Return (x, y) of the center of cell containing provided text 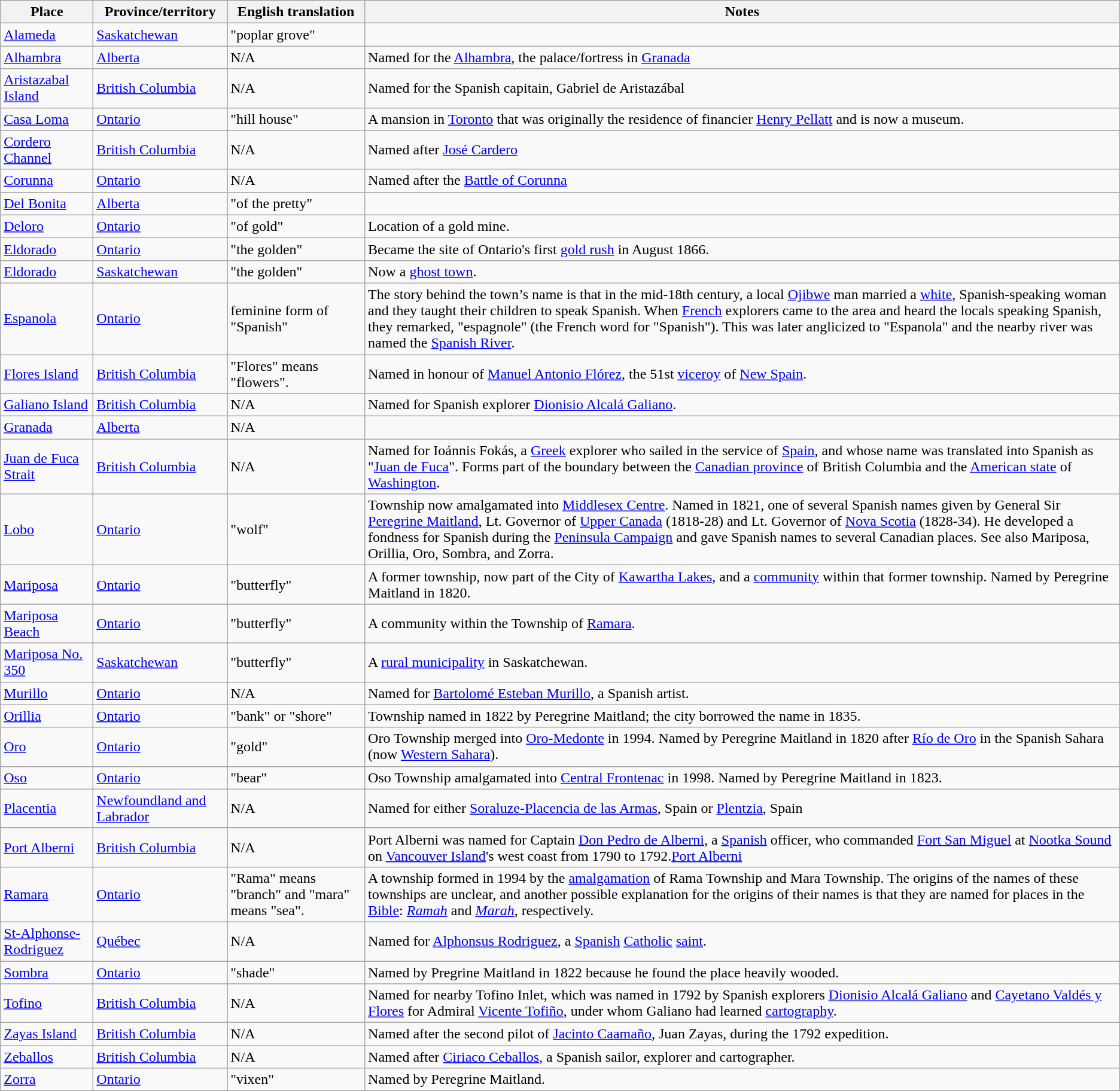
Township named in 1822 by Peregrine Maitland; the city borrowed the name in 1835. (742, 716)
Now a ghost town. (742, 272)
Flores Island (47, 373)
Oso Township amalgamated into Central Frontenac in 1998. Named by Peregrine Maitland in 1823. (742, 778)
Mariposa No. 350 (47, 663)
"of the pretty" (296, 203)
Oro (47, 746)
Deloro (47, 226)
Named for Spanish explorer Dionisio Alcalá Galiano. (742, 405)
Port Alberni (47, 847)
Juan de Fuca Strait (47, 467)
Granada (47, 428)
Murillo (47, 693)
Named in honour of Manuel Antonio Flórez, the 51st viceroy of New Spain. (742, 373)
Named by Peregrine Maitland. (742, 1080)
Orillia (47, 716)
Mariposa Beach (47, 623)
Zeballos (47, 1057)
"poplar grove" (296, 35)
Del Bonita (47, 203)
"wolf" (296, 530)
Named for either Soraluze-Placencia de las Armas, Spain or Plentzia, Spain (742, 809)
Named after the second pilot of Jacinto Caamaño, Juan Zayas, during the 1792 expedition. (742, 1034)
Tofino (47, 1004)
Became the site of Ontario's first gold rush in August 1866. (742, 249)
"vixen" (296, 1080)
Galiano Island (47, 405)
Oro Township merged into Oro-Medonte in 1994. Named by Peregrine Maitland in 1820 after Río de Oro in the Spanish Sahara (now Western Sahara). (742, 746)
"hill house" (296, 119)
feminine form of "Spanish" (296, 318)
Mariposa (47, 585)
Ramara (47, 894)
A former township, now part of the City of Kawartha Lakes, and a community within that former township. Named by Peregrine Maitland in 1820. (742, 585)
"Rama" means "branch" and "mara" means "sea". (296, 894)
Alhambra (47, 57)
Named for the Alhambra, the palace/fortress in Granada (742, 57)
Sombra (47, 972)
"shade" (296, 972)
Named for Alphonsus Rodriguez, a Spanish Catholic saint. (742, 941)
Named for the Spanish capitain, Gabriel de Aristazábal (742, 89)
"bank" or "shore" (296, 716)
Named after Ciriaco Ceballos, a Spanish sailor, explorer and cartographer. (742, 1057)
Location of a gold mine. (742, 226)
Named after José Cardero (742, 150)
Notes (742, 12)
Place (47, 12)
"gold" (296, 746)
Zayas Island (47, 1034)
St-Alphonse-Rodriguez (47, 941)
A mansion in Toronto that was originally the residence of financier Henry Pellatt and is now a museum. (742, 119)
Lobo (47, 530)
"bear" (296, 778)
A rural municipality in Saskatchewan. (742, 663)
Newfoundland and Labrador (160, 809)
Québec (160, 941)
Province/territory (160, 12)
"of gold" (296, 226)
Named for Bartolomé Esteban Murillo, a Spanish artist. (742, 693)
Cordero Channel (47, 150)
Named by Pregrine Maitland in 1822 because he found the place heavily wooded. (742, 972)
English translation (296, 12)
Espanola (47, 318)
Alameda (47, 35)
"Flores" means "flowers". (296, 373)
Casa Loma (47, 119)
Placentia (47, 809)
Oso (47, 778)
A community within the Township of Ramara. (742, 623)
Named after the Battle of Corunna (742, 181)
Corunna (47, 181)
Zorra (47, 1080)
Aristazabal Island (47, 89)
